Capture the cell that displays the provided text and extract its (x, y) central coordinate. 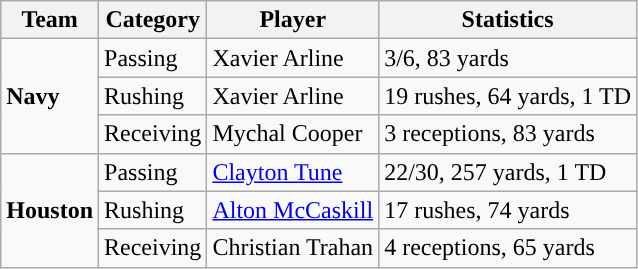
19 rushes, 64 yards, 1 TD (508, 96)
Category (153, 20)
Navy (50, 96)
3 receptions, 83 yards (508, 134)
Houston (50, 210)
Team (50, 20)
Alton McCaskill (293, 210)
Statistics (508, 20)
22/30, 257 yards, 1 TD (508, 172)
3/6, 83 yards (508, 58)
Mychal Cooper (293, 134)
Christian Trahan (293, 248)
17 rushes, 74 yards (508, 210)
Player (293, 20)
4 receptions, 65 yards (508, 248)
Clayton Tune (293, 172)
